Pinpoint the cell where the given text exists, returning its (x, y) midpoint coordinate. 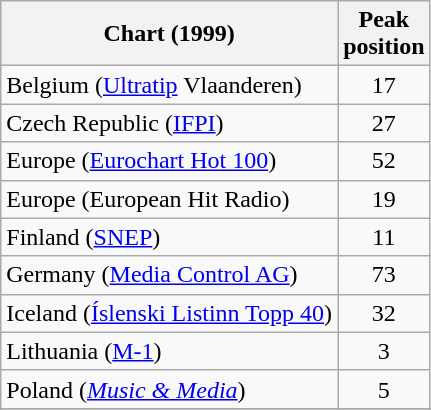
Peakposition (384, 34)
Czech Republic (IFPI) (170, 123)
Poland (Music & Media) (170, 389)
52 (384, 161)
Europe (Eurochart Hot 100) (170, 161)
19 (384, 199)
73 (384, 275)
27 (384, 123)
Germany (Media Control AG) (170, 275)
5 (384, 389)
11 (384, 237)
3 (384, 351)
32 (384, 313)
Finland (SNEP) (170, 237)
Chart (1999) (170, 34)
Belgium (Ultratip Vlaanderen) (170, 85)
Iceland (Íslenski Listinn Topp 40) (170, 313)
Europe (European Hit Radio) (170, 199)
17 (384, 85)
Lithuania (M-1) (170, 351)
